Extract the (x, y) coordinate from the center of the cell holding the provided text.  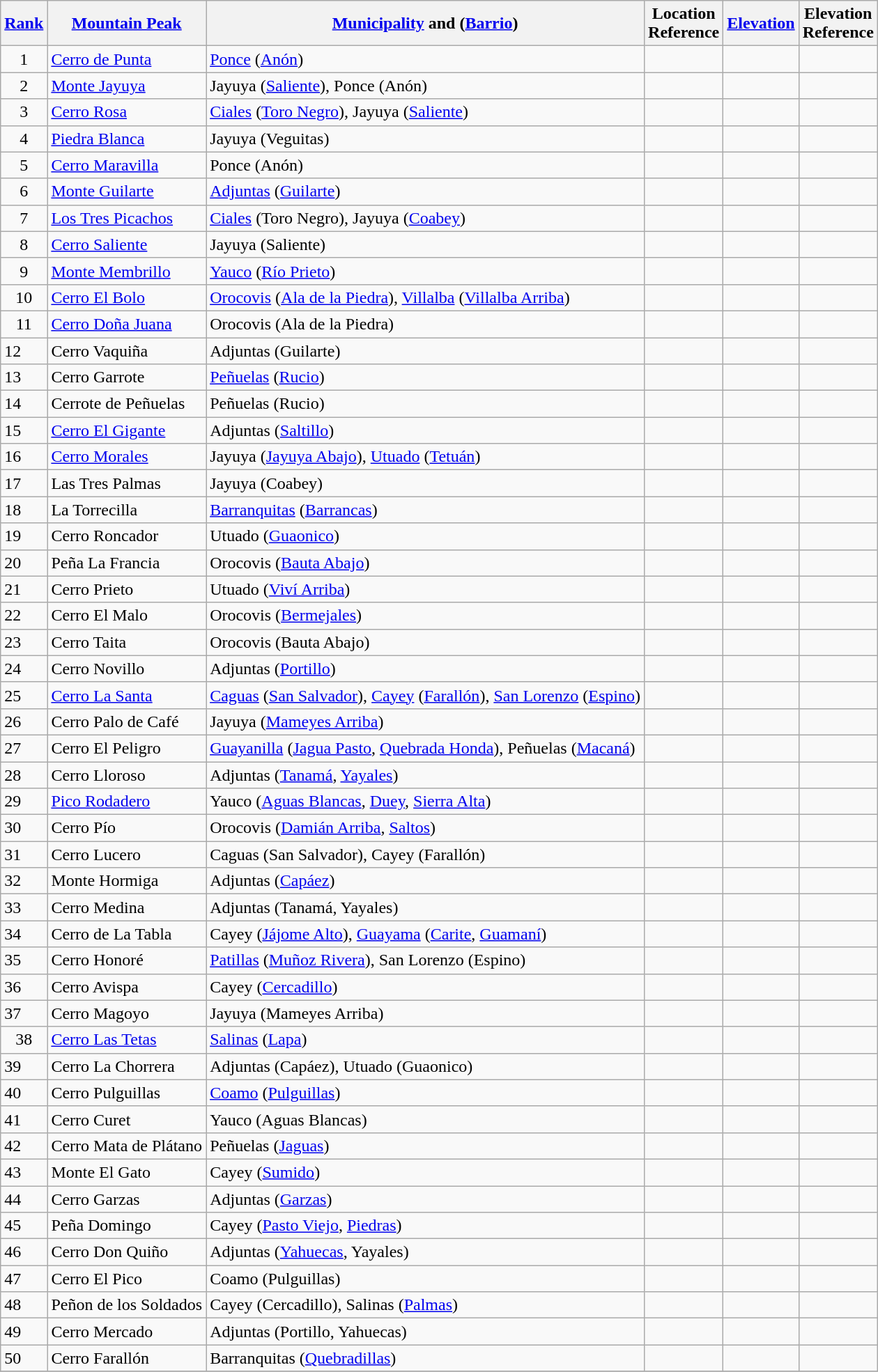
Cerro El Pico (127, 1279)
11 (24, 324)
Peñon de los Soldados (127, 1305)
Cerro Garrote (127, 377)
Cerro Morales (127, 457)
Cerro Don Quiño (127, 1252)
29 (24, 802)
Utuado (Viví Arriba) (425, 589)
15 (24, 430)
Orocovis (Ala de la Piedra), Villalba (Villalba Arriba) (425, 297)
Adjuntas (Portillo) (425, 669)
Cayey (Cercadillo) (425, 987)
50 (24, 1358)
43 (24, 1172)
39 (24, 1066)
Jayuya (Jayuya Abajo), Utuado (Tetuán) (425, 457)
24 (24, 669)
Cerro Novillo (127, 669)
Caguas (San Salvador), Cayey (Farallón), San Lorenzo (Espino) (425, 695)
1 (24, 59)
9 (24, 271)
Jayuya (Coabey) (425, 483)
Cerro Mercado (127, 1332)
Cerro Mata de Plátano (127, 1146)
Piedra Blanca (127, 139)
41 (24, 1119)
42 (24, 1146)
Jayuya (Saliente), Ponce (Anón) (425, 86)
Yauco (Río Prieto) (425, 271)
Orocovis (Bermejales) (425, 616)
Barranquitas (Barrancas) (425, 510)
Cerro Las Tetas (127, 1040)
35 (24, 960)
Cerro Doña Juana (127, 324)
Cayey (Jájome Alto), Guayama (Carite, Guamaní) (425, 934)
Cerro Garzas (127, 1199)
Monte Hormiga (127, 881)
Cerro La Santa (127, 695)
Salinas (Lapa) (425, 1040)
Ciales (Toro Negro), Jayuya (Coabey) (425, 218)
Cerro Saliente (127, 244)
Guayanilla (Jagua Pasto, Quebrada Honda), Peñuelas (Macaná) (425, 748)
Adjuntas (Portillo, Yahuecas) (425, 1332)
21 (24, 589)
33 (24, 907)
36 (24, 987)
Cerro Vaquiña (127, 350)
Cerro Farallón (127, 1358)
Adjuntas (Yahuecas, Yayales) (425, 1252)
Elevation (761, 24)
Cerro Medina (127, 907)
Cerro Pío (127, 828)
Cerro El Bolo (127, 297)
Ciales (Toro Negro), Jayuya (Saliente) (425, 112)
14 (24, 404)
38 (24, 1040)
Cerrote de Peñuelas (127, 404)
Cerro Maravilla (127, 165)
Adjuntas (Saltillo) (425, 430)
25 (24, 695)
Adjuntas (Garzas) (425, 1199)
Cerro Pulguillas (127, 1093)
Cerro El Gigante (127, 430)
27 (24, 748)
Cerro Taita (127, 642)
18 (24, 510)
5 (24, 165)
Orocovis (Damián Arriba, Saltos) (425, 828)
31 (24, 855)
30 (24, 828)
17 (24, 483)
Cerro El Malo (127, 616)
13 (24, 377)
19 (24, 536)
40 (24, 1093)
ElevationReference (838, 24)
20 (24, 563)
22 (24, 616)
Monte Jayuya (127, 86)
Monte Guilarte (127, 192)
Las Tres Palmas (127, 483)
Cerro El Peligro (127, 748)
Cerro Lucero (127, 855)
LocationReference (684, 24)
Adjuntas (Capáez), Utuado (Guaonico) (425, 1066)
Pico Rodadero (127, 802)
46 (24, 1252)
Orocovis (Ala de la Piedra) (425, 324)
Cerro Avispa (127, 987)
Monte Membrillo (127, 271)
Peña Domingo (127, 1226)
Cerro La Chorrera (127, 1066)
12 (24, 350)
Los Tres Picachos (127, 218)
Cayey (Pasto Viejo, Piedras) (425, 1226)
16 (24, 457)
Mountain Peak (127, 24)
Cerro Prieto (127, 589)
7 (24, 218)
4 (24, 139)
Municipality and (Barrio) (425, 24)
48 (24, 1305)
Cerro Palo de Café (127, 722)
Rank (24, 24)
Cerro Curet (127, 1119)
26 (24, 722)
Yauco (Aguas Blancas, Duey, Sierra Alta) (425, 802)
47 (24, 1279)
Barranquitas (Quebradillas) (425, 1358)
Caguas (San Salvador), Cayey (Farallón) (425, 855)
Cerro Magoyo (127, 1013)
3 (24, 112)
Cerro Rosa (127, 112)
45 (24, 1226)
Utuado (Guaonico) (425, 536)
32 (24, 881)
Cayey (Sumido) (425, 1172)
8 (24, 244)
Cerro de Punta (127, 59)
Yauco (Aguas Blancas) (425, 1119)
37 (24, 1013)
Patillas (Muñoz Rivera), San Lorenzo (Espino) (425, 960)
Adjuntas (Capáez) (425, 881)
La Torrecilla (127, 510)
49 (24, 1332)
Cerro Roncador (127, 536)
6 (24, 192)
Peña La Francia (127, 563)
44 (24, 1199)
Cerro Lloroso (127, 775)
23 (24, 642)
10 (24, 297)
Cerro de La Tabla (127, 934)
2 (24, 86)
Cerro Honoré (127, 960)
Cayey (Cercadillo), Salinas (Palmas) (425, 1305)
Jayuya (Saliente) (425, 244)
34 (24, 934)
28 (24, 775)
Monte El Gato (127, 1172)
Peñuelas (Jaguas) (425, 1146)
Jayuya (Veguitas) (425, 139)
